Search for the cell housing the specified text and yield its [x, y] center coordinate. 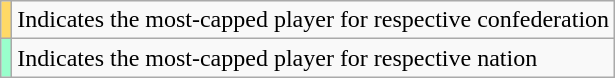
Indicates the most-capped player for respective nation [314, 58]
Indicates the most-capped player for respective confederation [314, 20]
